Extract the (X, Y) coordinate from the center of the cell holding the provided text.  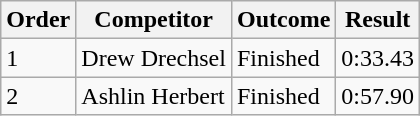
2 (38, 96)
Competitor (154, 20)
Drew Drechsel (154, 58)
Order (38, 20)
1 (38, 58)
0:57.90 (378, 96)
Result (378, 20)
Ashlin Herbert (154, 96)
Outcome (283, 20)
0:33.43 (378, 58)
